Find where the given text appears and provide that cell's center as (X, Y) coordinate. 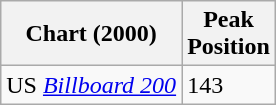
Chart (2000) (92, 34)
PeakPosition (229, 34)
143 (229, 85)
US Billboard 200 (92, 85)
